Return the (X, Y) coordinate for the center point of the cell that contains the specified text.  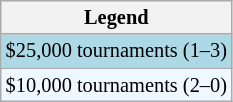
Legend (116, 17)
$25,000 tournaments (1–3) (116, 51)
$10,000 tournaments (2–0) (116, 85)
